Identify which cell holds the provided text, then report its (X, Y) central coordinate. 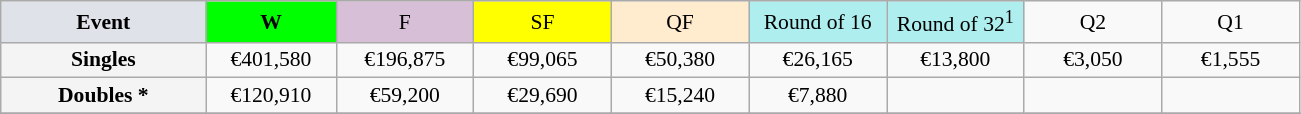
€196,875 (405, 60)
€3,050 (1093, 60)
Q2 (1093, 22)
SF (543, 22)
F (405, 22)
€50,380 (680, 60)
€120,910 (271, 96)
Doubles * (104, 96)
€7,880 (818, 96)
Round of 321 (955, 22)
€99,065 (543, 60)
Event (104, 22)
€26,165 (818, 60)
Round of 16 (818, 22)
€29,690 (543, 96)
W (271, 22)
€59,200 (405, 96)
€13,800 (955, 60)
Singles (104, 60)
Q1 (1231, 22)
€1,555 (1231, 60)
QF (680, 22)
€401,580 (271, 60)
€15,240 (680, 96)
